Capture the cell that displays the provided text and extract its [X, Y] central coordinate. 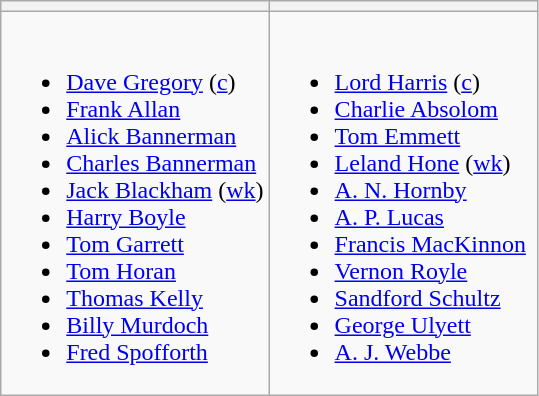
Lord Harris (c)Charlie AbsolomTom EmmettLeland Hone (wk)A. N. HornbyA. P. LucasFrancis MacKinnonVernon RoyleSandford SchultzGeorge UlyettA. J. Webbe [403, 204]
Dave Gregory (c)Frank AllanAlick BannermanCharles BannermanJack Blackham (wk)Harry BoyleTom GarrettTom HoranThomas KellyBilly MurdochFred Spofforth [135, 204]
